Locate the cell with the specified text and output its (X, Y) center coordinate. 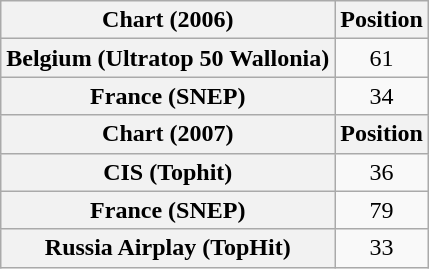
Belgium (Ultratop 50 Wallonia) (168, 58)
Russia Airplay (TopHit) (168, 248)
79 (382, 210)
36 (382, 172)
Chart (2007) (168, 134)
33 (382, 248)
61 (382, 58)
CIS (Tophit) (168, 172)
34 (382, 96)
Chart (2006) (168, 20)
